Return (X, Y) of the center of cell containing provided text 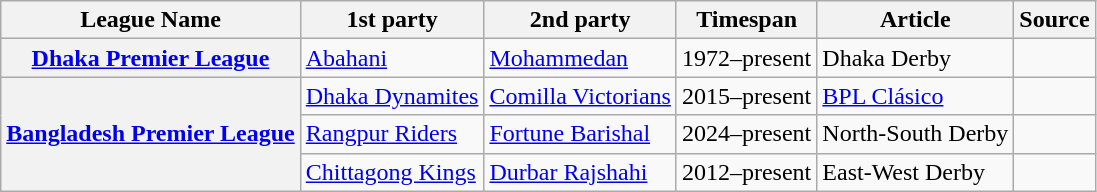
1st party (392, 20)
2015–present (746, 96)
Abahani (392, 58)
2012–present (746, 172)
2nd party (580, 20)
East-West Derby (916, 172)
Mohammedan (580, 58)
Comilla Victorians (580, 96)
Dhaka Dynamites (392, 96)
Article (916, 20)
Dhaka Premier League (151, 58)
Rangpur Riders (392, 134)
1972–present (746, 58)
BPL Clásico (916, 96)
Dhaka Derby (916, 58)
League Name (151, 20)
2024–present (746, 134)
Timespan (746, 20)
Fortune Barishal (580, 134)
Bangladesh Premier League (151, 134)
Source (1054, 20)
Durbar Rajshahi (580, 172)
Chittagong Kings (392, 172)
North-South Derby (916, 134)
